Detect which cell encompasses the target text, then output its (X, Y) center coordinate. 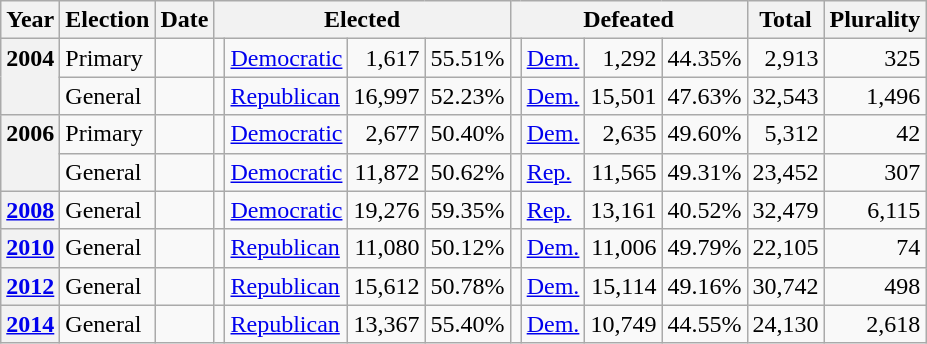
325 (875, 58)
2004 (30, 77)
49.79% (704, 248)
Plurality (875, 20)
55.40% (468, 324)
11,565 (624, 172)
11,080 (386, 248)
2010 (30, 248)
13,367 (386, 324)
6,115 (875, 210)
2014 (30, 324)
Year (30, 20)
24,130 (786, 324)
42 (875, 134)
40.52% (704, 210)
44.55% (704, 324)
47.63% (704, 96)
49.60% (704, 134)
11,872 (386, 172)
13,161 (624, 210)
30,742 (786, 286)
50.78% (468, 286)
Total (786, 20)
49.31% (704, 172)
2,635 (624, 134)
2008 (30, 210)
44.35% (704, 58)
2,913 (786, 58)
2012 (30, 286)
10,749 (624, 324)
22,105 (786, 248)
23,452 (786, 172)
50.12% (468, 248)
2,677 (386, 134)
19,276 (386, 210)
15,114 (624, 286)
307 (875, 172)
11,006 (624, 248)
Date (184, 20)
16,997 (386, 96)
59.35% (468, 210)
74 (875, 248)
1,496 (875, 96)
55.51% (468, 58)
50.62% (468, 172)
5,312 (786, 134)
49.16% (704, 286)
2006 (30, 153)
1,617 (386, 58)
15,501 (624, 96)
15,612 (386, 286)
52.23% (468, 96)
50.40% (468, 134)
32,479 (786, 210)
Elected (362, 20)
Defeated (628, 20)
Election (108, 20)
498 (875, 286)
32,543 (786, 96)
1,292 (624, 58)
2,618 (875, 324)
